Scan for the cell matching the given text and deliver its [X, Y] coordinate at center. 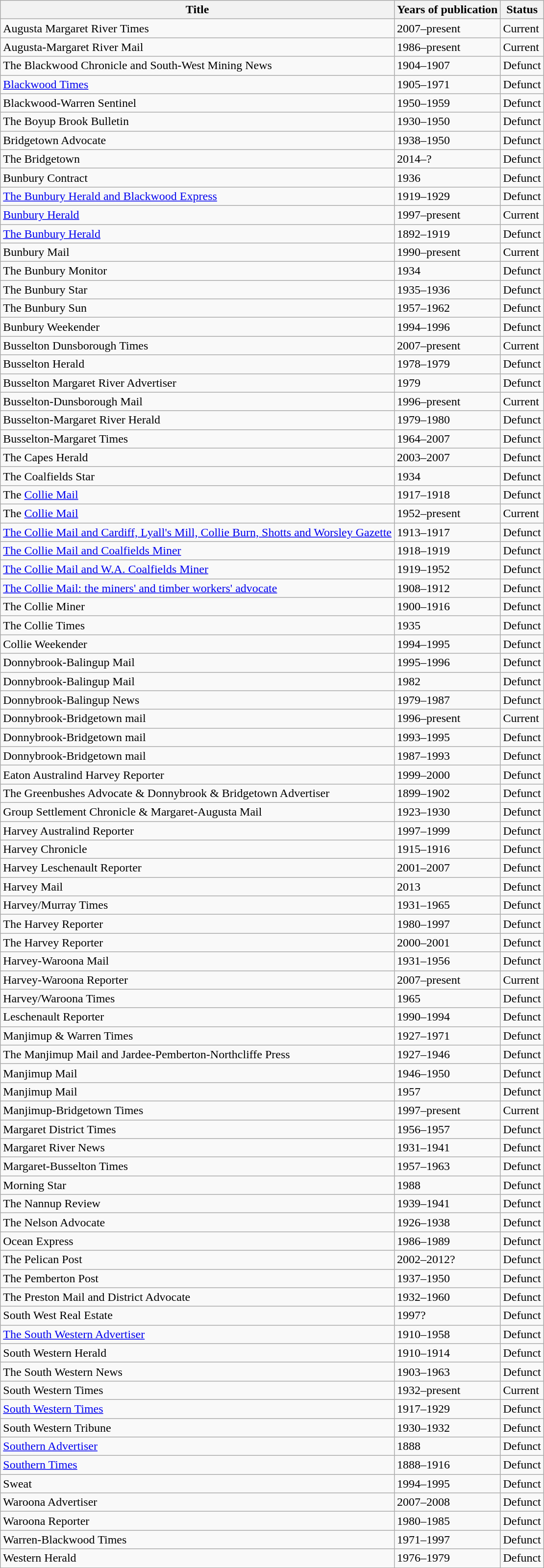
The Nelson Advocate [198, 1222]
Morning Star [198, 1185]
1980–1985 [447, 1521]
1965 [447, 998]
1931–1941 [447, 1148]
1987–1993 [447, 756]
1950–1959 [447, 103]
The Pelican Post [198, 1260]
Busselton-Dunsborough Mail [198, 401]
1956–1957 [447, 1129]
Busselton Margaret River Advertiser [198, 383]
Title [198, 10]
2013 [447, 887]
Margaret District Times [198, 1129]
Augusta-Margaret River Mail [198, 47]
The Pemberton Post [198, 1278]
1995–1996 [447, 663]
Harvey Leschenault Reporter [198, 868]
The Preston Mail and District Advocate [198, 1297]
1888–1916 [447, 1465]
The Bunbury Herald [198, 234]
Leschenault Reporter [198, 1017]
1926–1938 [447, 1222]
1927–1971 [447, 1036]
Bunbury Contract [198, 177]
1919–1952 [447, 570]
1938–1950 [447, 140]
Waroona Advertiser [198, 1502]
Harvey-Waroona Reporter [198, 980]
Busselton-Margaret River Herald [198, 420]
1932–present [447, 1390]
2003–2007 [447, 457]
Group Settlement Chronicle & Margaret-Augusta Mail [198, 812]
Southern Advertiser [198, 1446]
1979–1987 [447, 700]
Warren-Blackwood Times [198, 1540]
The Capes Herald [198, 457]
1937–1950 [447, 1278]
1923–1930 [447, 812]
1899–1902 [447, 793]
The Coalfields Star [198, 476]
1900–1916 [447, 607]
Southern Times [198, 1465]
Harvey/Waroona Times [198, 998]
Harvey/Murray Times [198, 905]
1892–1919 [447, 234]
1939–1941 [447, 1204]
1927–1946 [447, 1054]
1904–1907 [447, 66]
Harvey Mail [198, 887]
1982 [447, 681]
The Bunbury Star [198, 290]
Blackwood-Warren Sentinel [198, 103]
Augusta Margaret River Times [198, 28]
The Collie Mail and W.A. Coalfields Miner [198, 570]
Harvey Chronicle [198, 849]
1935 [447, 625]
1957 [447, 1092]
1999–2000 [447, 774]
The Bunbury Monitor [198, 271]
The Greenbushes Advocate & Donnybrook & Bridgetown Advertiser [198, 793]
1931–1956 [447, 961]
Sweat [198, 1484]
The Boyup Brook Bulletin [198, 122]
1988 [447, 1185]
1976–1979 [447, 1558]
Ocean Express [198, 1241]
The Collie Times [198, 625]
1994–1996 [447, 327]
The Bunbury Sun [198, 308]
South West Real Estate [198, 1316]
Manjimup-Bridgetown Times [198, 1110]
Bunbury Mail [198, 252]
Busselton Dunsborough Times [198, 346]
1952–present [447, 513]
2002–2012? [447, 1260]
1930–1932 [447, 1428]
2000–2001 [447, 943]
Years of publication [447, 10]
1930–1950 [447, 122]
South Western Tribune [198, 1428]
2014–? [447, 159]
1990–1994 [447, 1017]
The Collie Mail and Coalfields Miner [198, 551]
1931–1965 [447, 905]
1903–1963 [447, 1371]
1978–1979 [447, 364]
The Collie Mail: the miners' and timber workers' advocate [198, 588]
1917–1929 [447, 1409]
1993–1995 [447, 737]
1936 [447, 177]
Blackwood Times [198, 84]
Busselton Herald [198, 364]
Margaret-Busselton Times [198, 1167]
Western Herald [198, 1558]
The Bunbury Herald and Blackwood Express [198, 196]
1910–1914 [447, 1353]
Bridgetown Advocate [198, 140]
1932–1960 [447, 1297]
The South Western Advertiser [198, 1334]
2001–2007 [447, 868]
Harvey Australind Reporter [198, 831]
1905–1971 [447, 84]
Busselton-Margaret Times [198, 439]
1910–1958 [447, 1334]
The Collie Miner [198, 607]
1913–1917 [447, 532]
1990–present [447, 252]
1935–1936 [447, 290]
1888 [447, 1446]
Margaret River News [198, 1148]
Bunbury Herald [198, 215]
Status [522, 10]
1986–present [447, 47]
1917–1918 [447, 495]
1957–1962 [447, 308]
Collie Weekender [198, 644]
1919–1929 [447, 196]
1964–2007 [447, 439]
1946–1950 [447, 1073]
1918–1919 [447, 551]
2007–2008 [447, 1502]
1979 [447, 383]
The Blackwood Chronicle and South-West Mining News [198, 66]
1997–1999 [447, 831]
1971–1997 [447, 1540]
1915–1916 [447, 849]
1997? [447, 1316]
The Manjimup Mail and Jardee-Pemberton-Northcliffe Press [198, 1054]
Donnybrook-Balingup News [198, 700]
Harvey-Waroona Mail [198, 961]
1908–1912 [447, 588]
The Collie Mail and Cardiff, Lyall's Mill, Collie Burn, Shotts and Worsley Gazette [198, 532]
The Nannup Review [198, 1204]
1979–1980 [447, 420]
1957–1963 [447, 1167]
1980–1997 [447, 924]
Manjimup & Warren Times [198, 1036]
South Western Herald [198, 1353]
Bunbury Weekender [198, 327]
The South Western News [198, 1371]
The Bridgetown [198, 159]
Waroona Reporter [198, 1521]
1986–1989 [447, 1241]
Eaton Australind Harvey Reporter [198, 774]
